Search for the cell housing the specified text and yield its [X, Y] center coordinate. 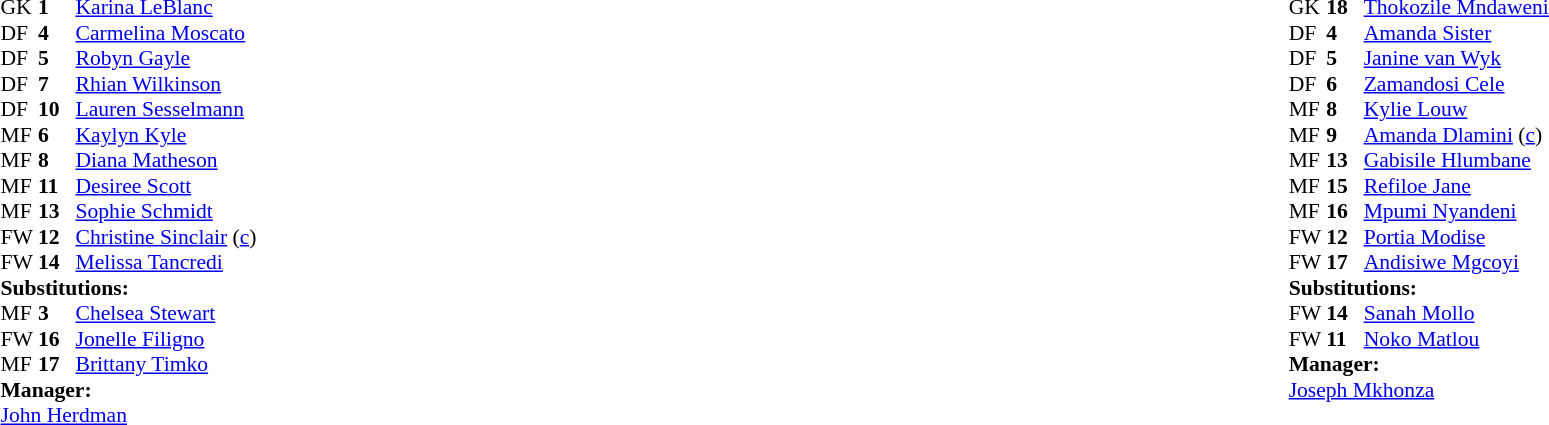
Rhian Wilkinson [166, 84]
Diana Matheson [166, 161]
Melissa Tancredi [166, 263]
Gabisile Hlumbane [1456, 161]
Andisiwe Mgcoyi [1456, 263]
Sophie Schmidt [166, 211]
Janine van Wyk [1456, 59]
Chelsea Stewart [166, 313]
Zamandosi Cele [1456, 84]
Noko Matlou [1456, 339]
Carmelina Moscato [166, 33]
Kylie Louw [1456, 109]
Sanah Mollo [1456, 313]
15 [1345, 186]
Desiree Scott [166, 186]
Amanda Sister [1456, 33]
9 [1345, 135]
Jonelle Filigno [166, 339]
Brittany Timko [166, 365]
Christine Sinclair (c) [166, 237]
Mpumi Nyandeni [1456, 211]
Kaylyn Kyle [166, 135]
Refiloe Jane [1456, 186]
7 [57, 84]
Amanda Dlamini (c) [1456, 135]
Robyn Gayle [166, 59]
10 [57, 109]
3 [57, 313]
Lauren Sesselmann [166, 109]
Portia Modise [1456, 237]
Joseph Mkhonza [1419, 390]
